Locate the cell with the specified text and output its (X, Y) center coordinate. 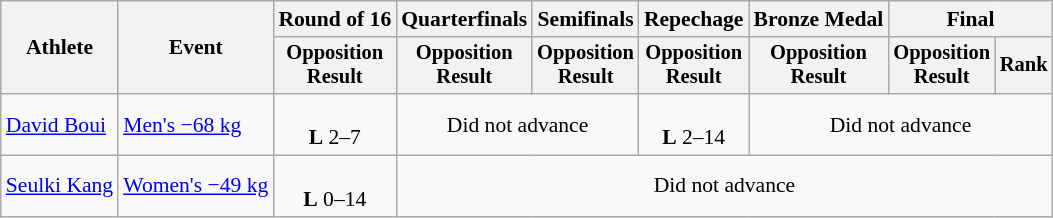
Quarterfinals (464, 19)
L 0–14 (334, 186)
L 2–14 (694, 124)
Rank (1024, 66)
Seulki Kang (60, 186)
Event (196, 48)
Bronze Medal (818, 19)
L 2–7 (334, 124)
Women's −49 kg (196, 186)
Round of 16 (334, 19)
Repechage (694, 19)
Men's −68 kg (196, 124)
Semifinals (586, 19)
Athlete (60, 48)
Final (970, 19)
David Boui (60, 124)
